Identify which cell holds the provided text, then report its [X, Y] central coordinate. 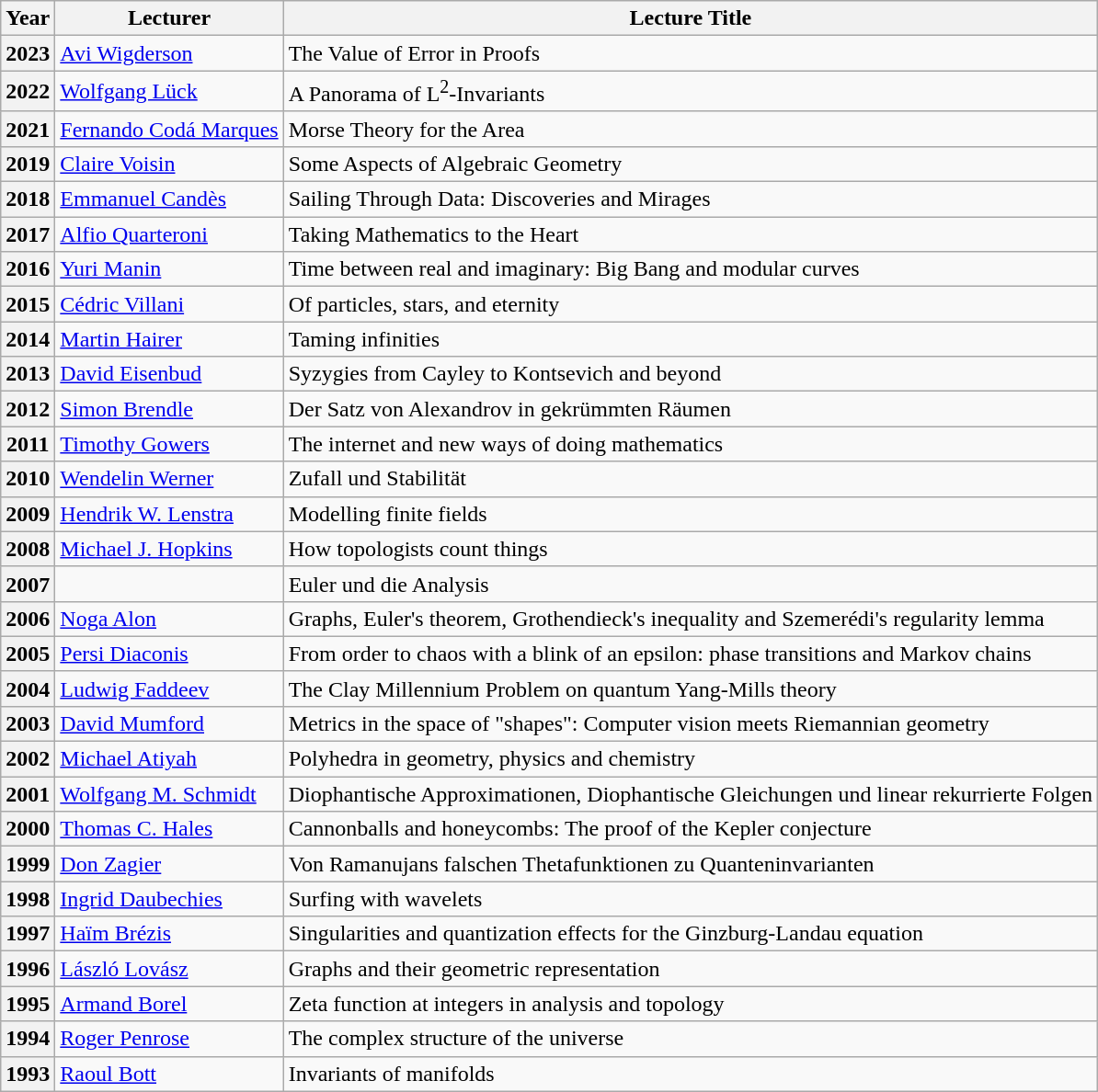
2021 [28, 129]
Von Ramanujans falschen Thetafunktionen zu Quanteninvarianten [690, 864]
Lecture Title [690, 18]
Euler und die Analysis [690, 584]
The internet and new ways of doing mathematics [690, 444]
Taming infinities [690, 339]
Ingrid Daubechies [169, 899]
2003 [28, 723]
How topologists count things [690, 549]
Zeta function at integers in analysis and topology [690, 1004]
Persi Diaconis [169, 654]
2012 [28, 409]
Time between real and imaginary: Big Bang and modular curves [690, 269]
2019 [28, 164]
Simon Brendle [169, 409]
1998 [28, 899]
Wolfgang M. Schmidt [169, 794]
2015 [28, 304]
Yuri Manin [169, 269]
Of particles, stars, and eternity [690, 304]
László Lovász [169, 969]
1994 [28, 1039]
Roger Penrose [169, 1039]
2011 [28, 444]
2006 [28, 619]
Diophantische Approximationen, Diophantische Gleichungen und linear rekurrierte Folgen [690, 794]
2008 [28, 549]
2009 [28, 514]
Thomas C. Hales [169, 829]
1996 [28, 969]
Michael Atiyah [169, 759]
The Value of Error in Proofs [690, 53]
Modelling finite fields [690, 514]
Syzygies from Cayley to Kontsevich and beyond [690, 374]
Haïm Brézis [169, 934]
1997 [28, 934]
From order to chaos with a blink of an epsilon: phase transitions and Markov chains [690, 654]
2023 [28, 53]
1993 [28, 1074]
Singularities and quantization effects for the Ginzburg-Landau equation [690, 934]
Armand Borel [169, 1004]
2007 [28, 584]
Morse Theory for the Area [690, 129]
Wendelin Werner [169, 479]
Zufall und Stabilität [690, 479]
Hendrik W. Lenstra [169, 514]
Der Satz von Alexandrov in gekrümmten Räumen [690, 409]
Polyhedra in geometry, physics and chemistry [690, 759]
Michael J. Hopkins [169, 549]
Cédric Villani [169, 304]
Surfing with wavelets [690, 899]
Year [28, 18]
2004 [28, 688]
Graphs, Euler's theorem, Grothendieck's inequality and Szemerédi's regularity lemma [690, 619]
2001 [28, 794]
The Clay Millennium Problem on quantum Yang-Mills theory [690, 688]
2017 [28, 234]
Sailing Through Data: Discoveries and Mirages [690, 199]
2010 [28, 479]
Invariants of manifolds [690, 1074]
Avi Wigderson [169, 53]
2016 [28, 269]
Cannonballs and honeycombs: The proof of the Kepler conjecture [690, 829]
Ludwig Faddeev [169, 688]
2022 [28, 92]
2000 [28, 829]
Metrics in the space of "shapes": Computer vision meets Riemannian geometry [690, 723]
Fernando Codá Marques [169, 129]
Lecturer [169, 18]
David Eisenbud [169, 374]
The complex structure of the universe [690, 1039]
Emmanuel Candès [169, 199]
David Mumford [169, 723]
1995 [28, 1004]
2005 [28, 654]
1999 [28, 864]
Graphs and their geometric representation [690, 969]
2014 [28, 339]
2013 [28, 374]
Noga Alon [169, 619]
2018 [28, 199]
Timothy Gowers [169, 444]
2002 [28, 759]
Claire Voisin [169, 164]
A Panorama of L2-Invariants [690, 92]
Wolfgang Lück [169, 92]
Taking Mathematics to the Heart [690, 234]
Alfio Quarteroni [169, 234]
Raoul Bott [169, 1074]
Don Zagier [169, 864]
Martin Hairer [169, 339]
Some Aspects of Algebraic Geometry [690, 164]
